Locate the cell with the specified text and output its [x, y] center coordinate. 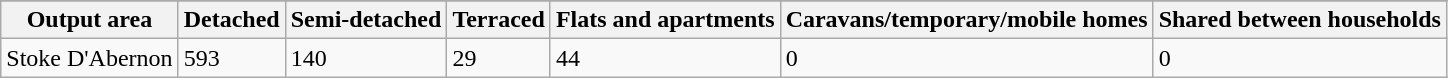
Stoke D'Abernon [90, 58]
Caravans/temporary/mobile homes [966, 20]
44 [665, 58]
140 [366, 58]
29 [498, 58]
593 [232, 58]
Semi-detached [366, 20]
Terraced [498, 20]
Shared between households [1300, 20]
Output area [90, 20]
Detached [232, 20]
Flats and apartments [665, 20]
